From the cell containing the given text, extract its center point as [x, y] coordinate. 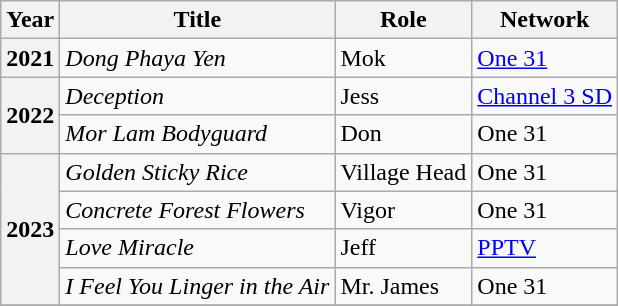
2021 [30, 58]
2022 [30, 115]
Village Head [404, 172]
Jess [404, 96]
Love Miracle [198, 248]
Channel 3 SD [545, 96]
Dong Phaya Yen [198, 58]
Title [198, 20]
Concrete Forest Flowers [198, 210]
2023 [30, 229]
Mok [404, 58]
PPTV [545, 248]
Don [404, 134]
Golden Sticky Rice [198, 172]
Deception [198, 96]
Year [30, 20]
Vigor [404, 210]
Jeff [404, 248]
Mor Lam Bodyguard [198, 134]
Role [404, 20]
Network [545, 20]
Mr. James [404, 286]
I Feel You Linger in the Air [198, 286]
